Locate the cell with the specified text and output its (X, Y) center coordinate. 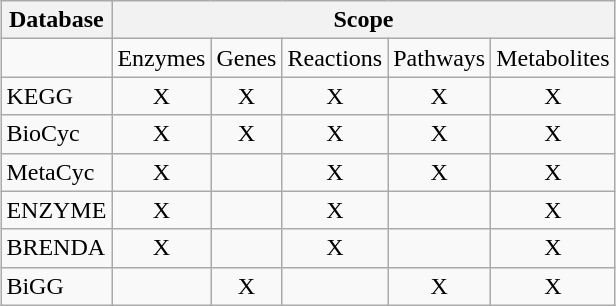
Reactions (335, 58)
KEGG (56, 96)
MetaCyc (56, 172)
BioCyc (56, 134)
BiGG (56, 286)
BRENDA (56, 248)
Pathways (440, 58)
ENZYME (56, 210)
Enzymes (162, 58)
Database (56, 20)
Scope (364, 20)
Genes (246, 58)
Metabolites (553, 58)
